Pinpoint the cell where the given text exists, returning its [x, y] midpoint coordinate. 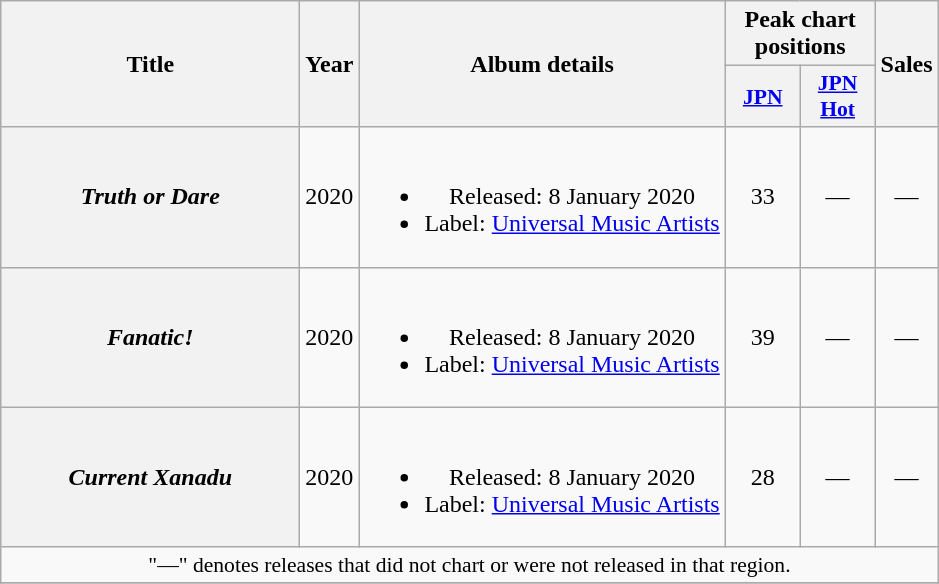
33 [762, 197]
JPNHot [838, 96]
Truth or Dare [150, 197]
Sales [906, 64]
JPN [762, 96]
Title [150, 64]
28 [762, 477]
39 [762, 337]
Current Xanadu [150, 477]
Year [330, 64]
Peak chart positions [800, 34]
Album details [542, 64]
Fanatic! [150, 337]
"—" denotes releases that did not chart or were not released in that region. [470, 565]
